Return the [X, Y] coordinate for the center point of the cell that contains the specified text.  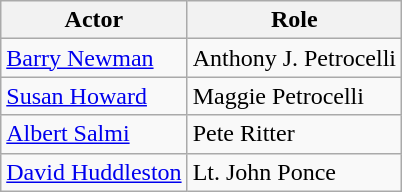
Susan Howard [94, 96]
Lt. John Ponce [294, 172]
Role [294, 20]
Actor [94, 20]
David Huddleston [94, 172]
Barry Newman [94, 58]
Maggie Petrocelli [294, 96]
Anthony J. Petrocelli [294, 58]
Albert Salmi [94, 134]
Pete Ritter [294, 134]
